Find where the given text appears and provide that cell's center as (x, y) coordinate. 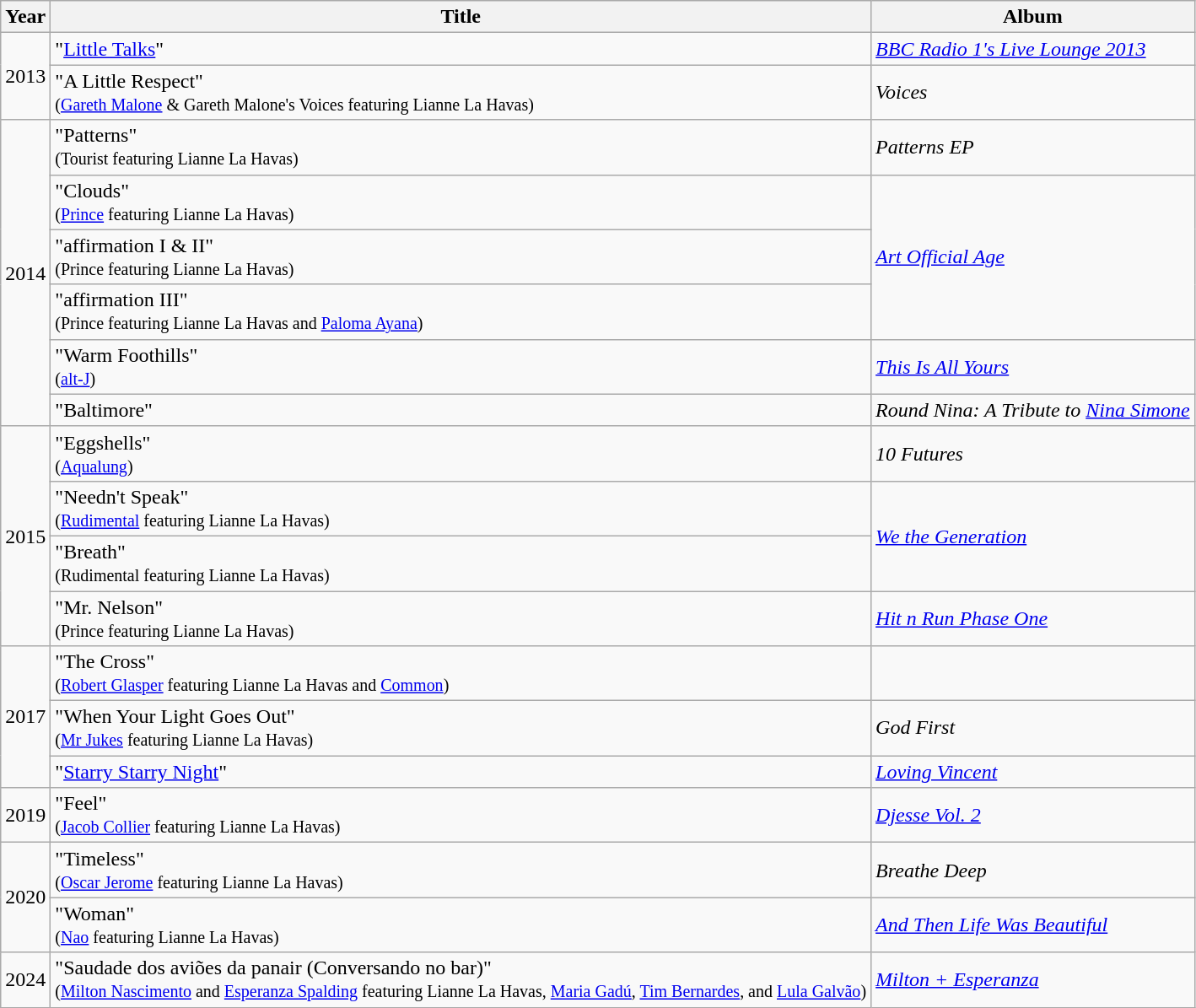
This Is All Yours (1033, 366)
God First (1033, 729)
BBC Radio 1's Live Lounge 2013 (1033, 49)
"Clouds"(Prince featuring Lianne La Havas) (461, 202)
"affirmation III"(Prince featuring Lianne La Havas and Paloma Ayana) (461, 312)
Patterns EP (1033, 147)
Round Nina: A Tribute to Nina Simone (1033, 410)
2017 (25, 717)
"Starry Starry Night" (461, 772)
"Patterns"(Tourist featuring Lianne La Havas) (461, 147)
"Mr. Nelson"(Prince featuring Lianne La Havas) (461, 617)
"Eggshells"(Aqualung) (461, 454)
And Then Life Was Beautiful (1033, 924)
"affirmation I & II"(Prince featuring Lianne La Havas) (461, 256)
Milton + Esperanza (1033, 980)
Djesse Vol. 2 (1033, 815)
Album (1033, 17)
Art Official Age (1033, 256)
"Timeless"(Oscar Jerome featuring Lianne La Havas) (461, 871)
2015 (25, 536)
"Feel"(Jacob Collier featuring Lianne La Havas) (461, 815)
"The Cross"(Robert Glasper featuring Lianne La Havas and Common) (461, 673)
Hit n Run Phase One (1033, 617)
"Needn't Speak"(Rudimental featuring Lianne La Havas) (461, 508)
"Little Talks" (461, 49)
2024 (25, 980)
"Breath"(Rudimental featuring Lianne La Havas) (461, 563)
"When Your Light Goes Out"(Mr Jukes featuring Lianne La Havas) (461, 729)
"A Little Respect"(Gareth Malone & Gareth Malone's Voices featuring Lianne La Havas) (461, 93)
"Woman"(Nao featuring Lianne La Havas) (461, 924)
2013 (25, 76)
2014 (25, 273)
10 Futures (1033, 454)
Voices (1033, 93)
Title (461, 17)
"Warm Foothills"(alt-J) (461, 366)
Loving Vincent (1033, 772)
We the Generation (1033, 536)
2019 (25, 815)
Breathe Deep (1033, 871)
2020 (25, 897)
"Baltimore" (461, 410)
Year (25, 17)
